Determine the (X, Y) coordinate at the center of the cell enclosing the given text.  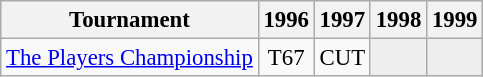
1999 (455, 20)
T67 (286, 58)
1996 (286, 20)
1997 (342, 20)
CUT (342, 58)
Tournament (130, 20)
1998 (398, 20)
The Players Championship (130, 58)
